Detect which cell encompasses the target text, then output its [x, y] center coordinate. 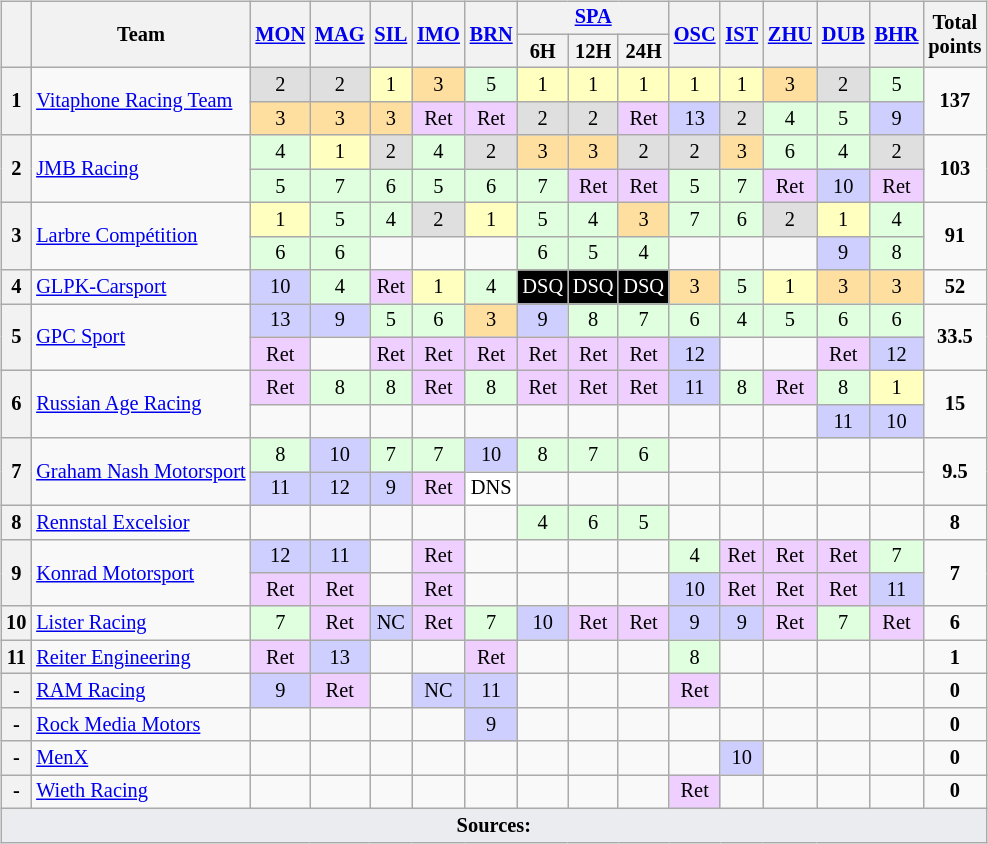
103 [954, 168]
Sources: [494, 825]
MenX [140, 758]
BHR [897, 34]
GLPK-Carsport [140, 287]
SPA [592, 18]
Reiter Engineering [140, 657]
OSC [695, 34]
Rennstal Excelsior [140, 522]
Team [140, 34]
BRN [492, 34]
Russian Age Racing [140, 404]
9.5 [954, 472]
SIL [392, 34]
Konrad Motorsport [140, 572]
52 [954, 287]
MAG [340, 34]
DUB [844, 34]
GPC Sport [140, 338]
137 [954, 102]
24H [643, 51]
Lister Racing [140, 623]
JMB Racing [140, 168]
ZHU [790, 34]
Wieth Racing [140, 792]
Totalpoints [954, 34]
33.5 [954, 338]
RAM Racing [140, 691]
IMO [438, 34]
Rock Media Motors [140, 724]
MON [281, 34]
Vitaphone Racing Team [140, 102]
Graham Nash Motorsport [140, 472]
Larbre Compétition [140, 236]
DNS [492, 489]
15 [954, 404]
IST [742, 34]
91 [954, 236]
6H [542, 51]
12H [593, 51]
